Identify which cell holds the provided text, then report its [x, y] central coordinate. 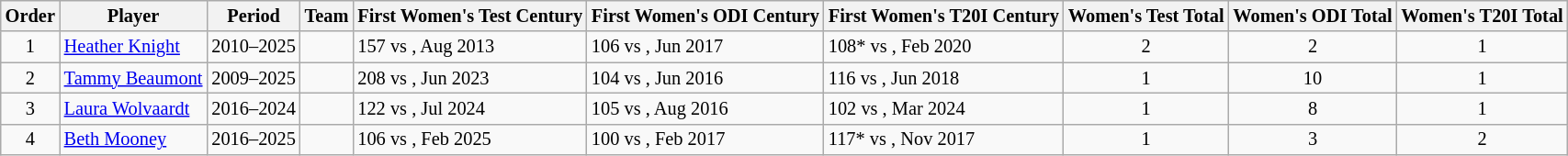
8 [1314, 108]
First Women's Test Century [470, 16]
Women's ODI Total [1314, 16]
122 vs , Jul 2024 [470, 108]
208 vs , Jun 2023 [470, 78]
116 vs , Jun 2018 [944, 78]
First Women's ODI Century [705, 16]
157 vs , Aug 2013 [470, 47]
Women's T20I Total [1483, 16]
106 vs , Jun 2017 [705, 47]
10 [1314, 78]
2016–2025 [254, 139]
105 vs , Aug 2016 [705, 108]
Beth Mooney [134, 139]
Period [254, 16]
108* vs , Feb 2020 [944, 47]
Team [327, 16]
Player [134, 16]
4 [30, 139]
Heather Knight [134, 47]
106 vs , Feb 2025 [470, 139]
2016–2024 [254, 108]
Laura Wolvaardt [134, 108]
117* vs , Nov 2017 [944, 139]
100 vs , Feb 2017 [705, 139]
Order [30, 16]
2009–2025 [254, 78]
Women's Test Total [1146, 16]
2010–2025 [254, 47]
102 vs , Mar 2024 [944, 108]
First Women's T20I Century [944, 16]
Tammy Beaumont [134, 78]
104 vs , Jun 2016 [705, 78]
